Extract the [x, y] coordinate from the center of the cell holding the provided text.  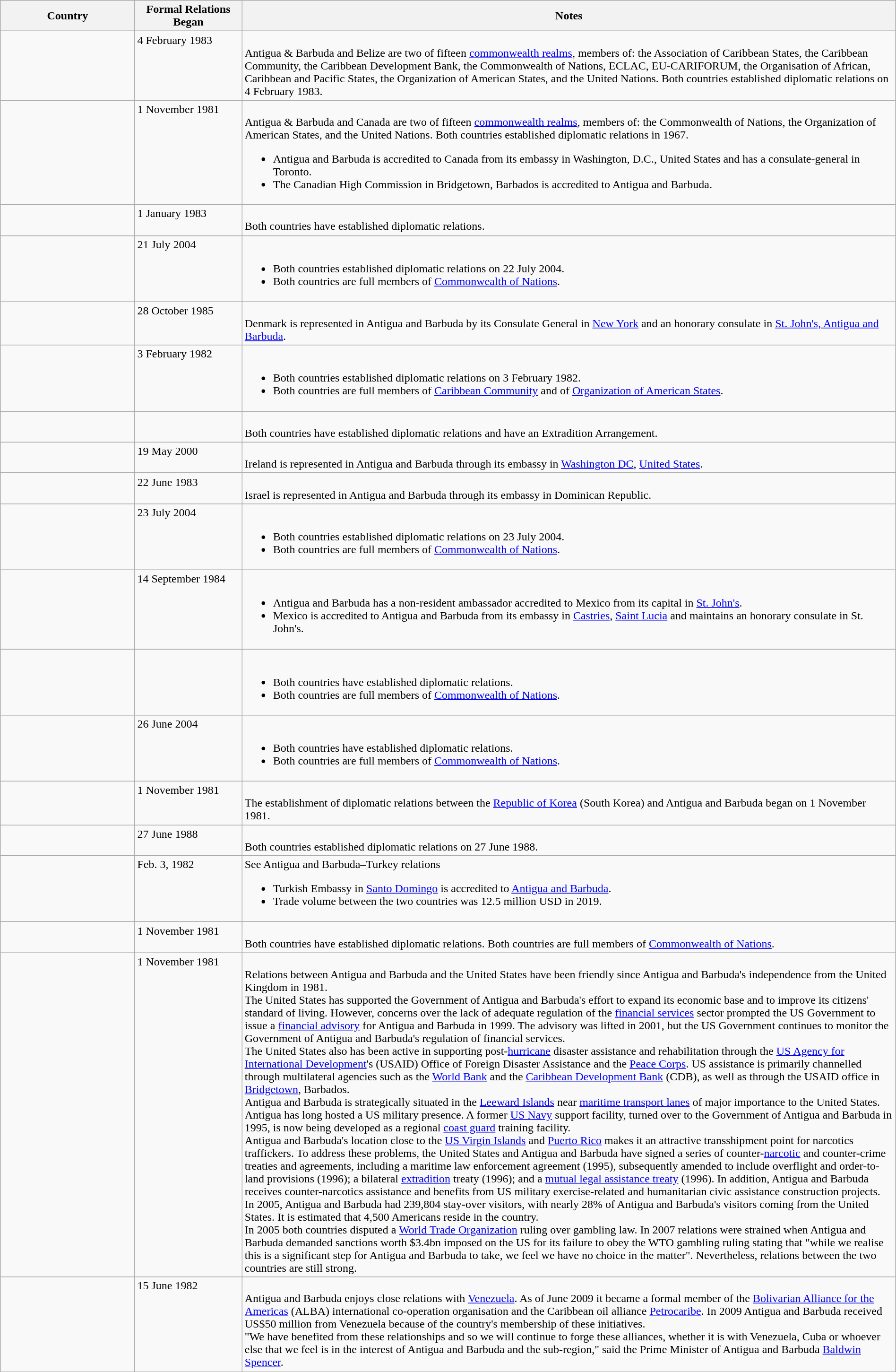
Israel is represented in Antigua and Barbuda through its embassy in Dominican Republic. [569, 488]
Denmark is represented in Antigua and Barbuda by its Consulate General in New York and an honorary consulate in St. John's, Antigua and Barbuda. [569, 323]
Country [68, 16]
1 January 1983 [188, 220]
Formal Relations Began [188, 16]
Feb. 3, 1982 [188, 889]
4 February 1983 [188, 66]
28 October 1985 [188, 323]
Both countries have established diplomatic relations. [569, 220]
Both countries have established diplomatic relations and have an Extradition Arrangement. [569, 426]
Notes [569, 16]
19 May 2000 [188, 458]
21 July 2004 [188, 269]
The establishment of diplomatic relations between the Republic of Korea (South Korea) and Antigua and Barbuda began on 1 November 1981. [569, 803]
Both countries established diplomatic relations on 27 June 1988. [569, 841]
26 June 2004 [188, 748]
Both countries established diplomatic relations on 22 July 2004.Both countries are full members of Commonwealth of Nations. [569, 269]
27 June 1988 [188, 841]
Ireland is represented in Antigua and Barbuda through its embassy in Washington DC, United States. [569, 458]
Both countries have established diplomatic relations. Both countries are full members of Commonwealth of Nations. [569, 937]
3 February 1982 [188, 378]
Both countries established diplomatic relations on 23 July 2004.Both countries are full members of Commonwealth of Nations. [569, 537]
14 September 1984 [188, 609]
22 June 1983 [188, 488]
23 July 2004 [188, 537]
15 June 1982 [188, 1324]
